From the cell containing the given text, extract its center point as (x, y) coordinate. 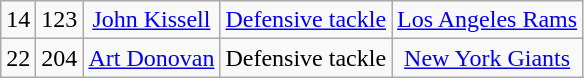
John Kissell (152, 20)
Los Angeles Rams (488, 20)
204 (60, 58)
Art Donovan (152, 58)
New York Giants (488, 58)
22 (18, 58)
14 (18, 20)
123 (60, 20)
